Pinpoint the cell where the given text exists, returning its [X, Y] midpoint coordinate. 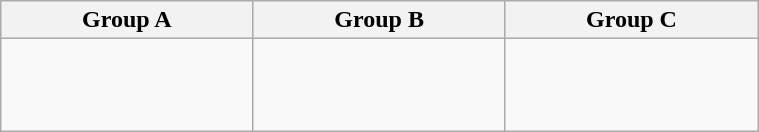
Group A [127, 20]
Group C [631, 20]
Group B [379, 20]
